Scan for the cell matching the given text and deliver its [x, y] coordinate at center. 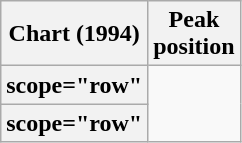
Chart (1994) [74, 34]
Peakposition [194, 34]
